Determine the (X, Y) coordinate at the center of the cell enclosing the given text.  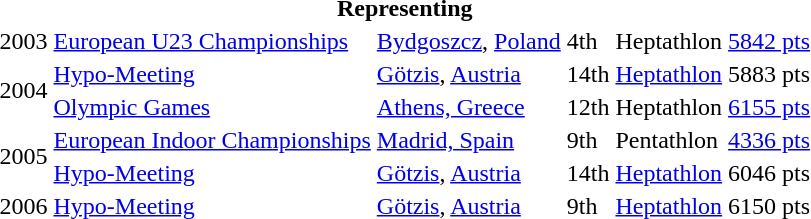
Olympic Games (212, 107)
Pentathlon (669, 140)
Madrid, Spain (468, 140)
Bydgoszcz, Poland (468, 41)
12th (588, 107)
Athens, Greece (468, 107)
European Indoor Championships (212, 140)
4th (588, 41)
European U23 Championships (212, 41)
9th (588, 140)
